Output the (X, Y) coordinate of the center of the cell containing the given text.  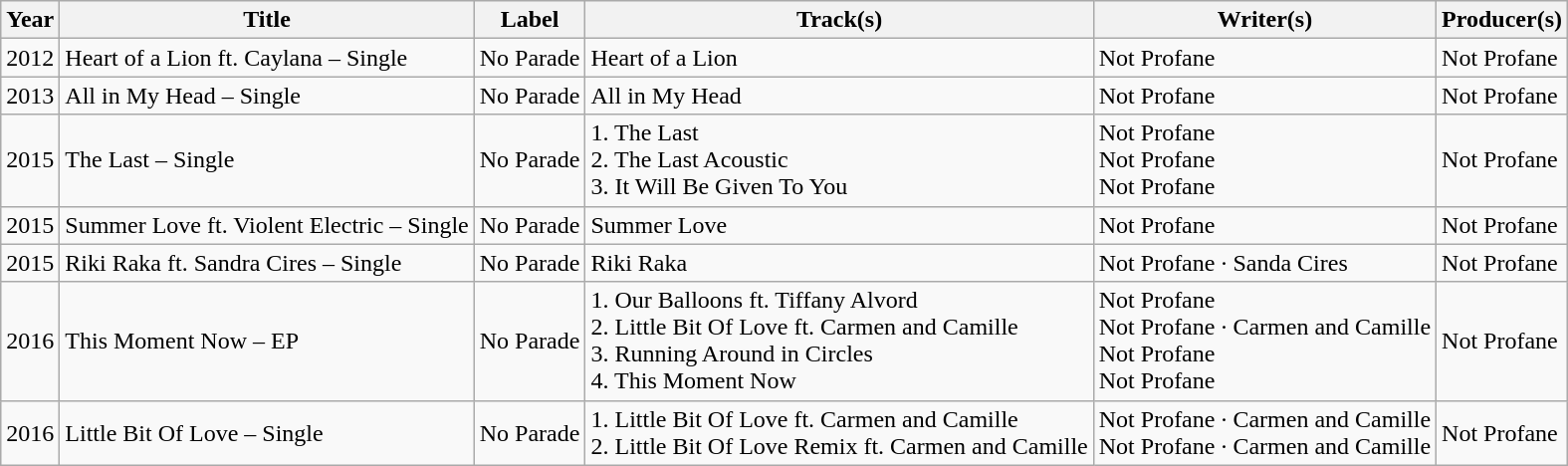
Riki Raka ft. Sandra Cires – Single (267, 263)
Producer(s) (1502, 20)
Riki Raka (839, 263)
Summer Love (839, 225)
Summer Love ft. Violent Electric – Single (267, 225)
Not Profane Not Profane Not Profane (1264, 160)
All in My Head – Single (267, 96)
Label (530, 20)
Title (267, 20)
Writer(s) (1264, 20)
1. Our Balloons ft. Tiffany Alvord 2. Little Bit Of Love ft. Carmen and Camille 3. Running Around in Circles 4. This Moment Now (839, 341)
Little Bit Of Love – Single (267, 432)
Track(s) (839, 20)
2013 (30, 96)
2012 (30, 58)
Not Profane · Carmen and Camille Not Profane · Carmen and Camille (1264, 432)
The Last – Single (267, 160)
1. Little Bit Of Love ft. Carmen and Camille 2. Little Bit Of Love Remix ft. Carmen and Camille (839, 432)
This Moment Now – EP (267, 341)
Heart of a Lion (839, 58)
1. The Last 2. The Last Acoustic 3. It Will Be Given To You (839, 160)
Heart of a Lion ft. Caylana – Single (267, 58)
Not Profane · Sanda Cires (1264, 263)
Year (30, 20)
Not Profane Not Profane · Carmen and Camille Not Profane Not Profane (1264, 341)
All in My Head (839, 96)
